Determine the [x, y] coordinate at the center of the cell enclosing the given text.  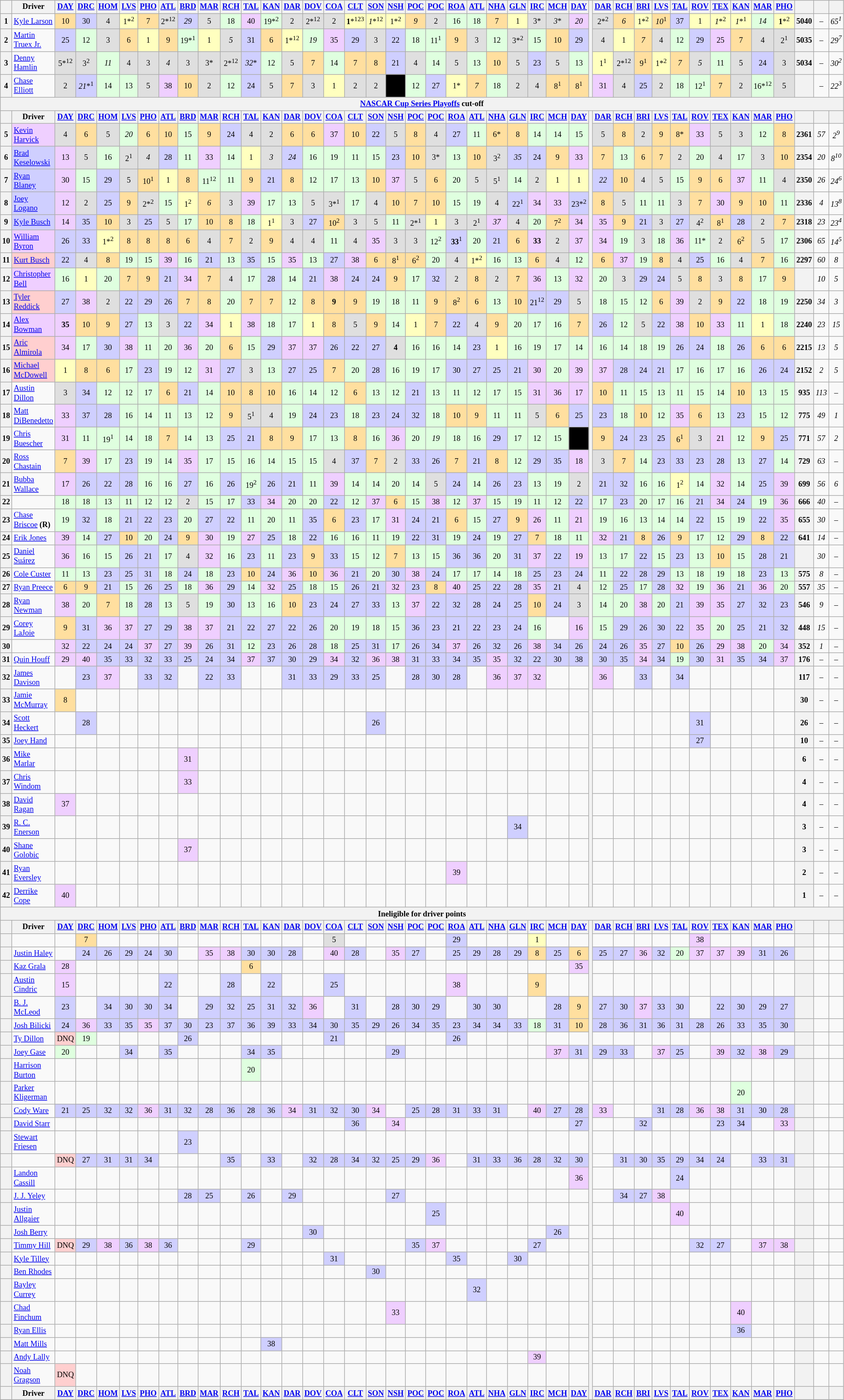
Landon Cassill [33, 1178]
3*2 [518, 40]
Justin Haley [33, 954]
Brad Keselowski [33, 158]
111 [436, 40]
J. J. Yeley [33, 1196]
Corey LaJoie [33, 629]
Erik Jones [33, 539]
Cole Custer [33, 574]
60 [822, 260]
Josh Bilicki [33, 1025]
Parker Kligerman [33, 1093]
246 [836, 180]
Kyle Busch [33, 222]
Matt DiBenedetto [33, 416]
2152 [804, 370]
729 [804, 462]
Ty Dillon [33, 1039]
2318 [804, 222]
63 [822, 462]
Scott Heckert [33, 723]
B. J. McLeod [33, 1008]
Kurt Busch [33, 260]
223 [836, 86]
Ryan Ellis [33, 1331]
221 [518, 203]
23*2 [579, 203]
61 [680, 439]
2306 [804, 241]
117 [804, 678]
5*12 [65, 63]
Denny Hamlin [33, 63]
Kyle Larson [33, 21]
302 [836, 63]
Martin Truex Jr. [33, 40]
113 [822, 393]
145 [836, 241]
234 [836, 222]
651 [836, 21]
Aric Almirola [33, 348]
1*123 [355, 21]
Ben Rhodes [33, 1272]
2297 [804, 260]
David Ragan [33, 805]
William Byron [33, 241]
2350 [804, 180]
810 [836, 158]
Chase Elliott [33, 86]
557 [804, 588]
Kyle Tilley [33, 1259]
Justin Allgaier [33, 1214]
Austin Dillon [33, 393]
R. C. Enerson [33, 828]
41 [6, 873]
Joey Hand [33, 741]
1*1 [741, 21]
Josh Berry [33, 1232]
Ross Chastain [33, 462]
1* [456, 86]
David Starr [33, 1124]
2215 [804, 348]
8* [680, 135]
448 [804, 629]
641 [804, 539]
82 [456, 302]
Cody Ware [33, 1111]
Harrison Burton [33, 1070]
5034 [804, 63]
2361 [804, 135]
2354 [804, 158]
Chris Buescher [33, 439]
102 [334, 222]
Michael McDowell [33, 370]
2336 [804, 203]
32* [251, 63]
Timmy Hill [33, 1245]
655 [804, 520]
Noah Gragson [33, 1375]
771 [804, 439]
11* [700, 241]
935 [804, 393]
Daniel Suárez [33, 556]
352 [804, 646]
Ryan Preece [33, 588]
546 [804, 606]
21*1 [86, 86]
775 [804, 416]
2250 [804, 302]
Ineligible for driver points [422, 914]
Kevin Harvick [33, 135]
49 [822, 416]
176 [804, 659]
297 [836, 40]
65 [822, 241]
Quin Houff [33, 659]
2*1 [416, 222]
Alex Bowman [33, 325]
191 [108, 439]
72 [557, 222]
56 [822, 484]
91 [643, 63]
122 [436, 241]
Ryan Newman [33, 606]
Jamie McMurray [33, 700]
138 [836, 203]
Stewart Friesen [33, 1142]
19*1 [188, 40]
Joey Gase [33, 1052]
NASCAR Cup Series Playoffs cut-off [422, 104]
666 [804, 502]
575 [804, 574]
Kaz Grala [33, 967]
Christopher Bell [33, 279]
3*1 [334, 203]
699 [804, 484]
Chase Briscoe (R) [33, 520]
Ryan Blaney [33, 180]
5040 [804, 21]
Bubba Wallace [33, 484]
Derrike Cope [33, 896]
Chris Windom [33, 782]
1112 [209, 180]
Chad Finchum [33, 1313]
Austin Cindric [33, 985]
Ryan Eversley [33, 873]
5035 [804, 40]
16*12 [762, 86]
Mike Marlar [33, 759]
331 [456, 241]
Bayley Currey [33, 1290]
Andy Lally [33, 1357]
192 [251, 484]
121 [700, 86]
19*2 [271, 21]
James Davison [33, 678]
Matt Mills [33, 1344]
2112 [537, 302]
Shane Golobic [33, 850]
Tyler Reddick [33, 302]
Joey Logano [33, 203]
2240 [804, 325]
6* [497, 135]
